Output the (X, Y) coordinate of the center of the cell containing the given text.  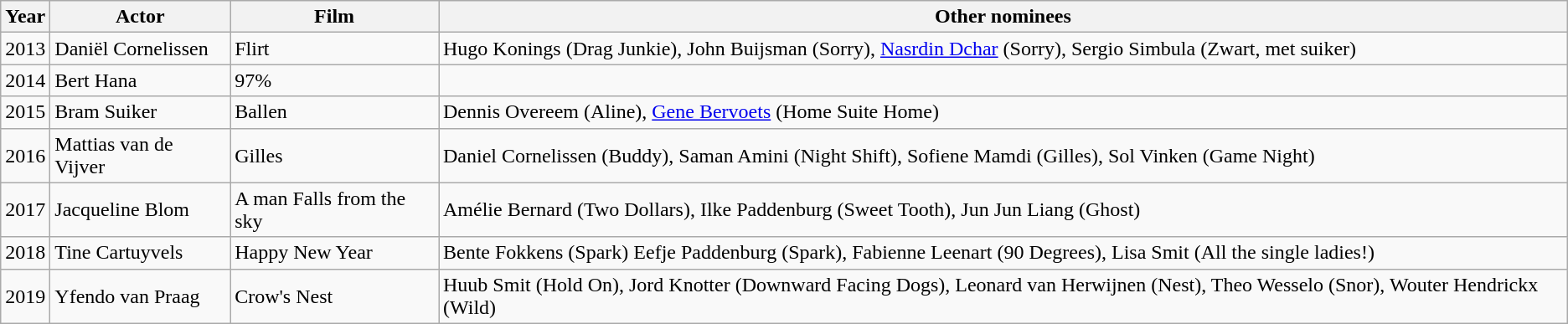
2018 (25, 253)
2015 (25, 112)
Jacqueline Blom (141, 209)
Happy New Year (335, 253)
Actor (141, 17)
2019 (25, 296)
Amélie Bernard (Two Dollars), Ilke Paddenburg (Sweet Tooth), Jun Jun Liang (Ghost) (1003, 209)
2014 (25, 80)
2017 (25, 209)
Ballen (335, 112)
Yfendo van Praag (141, 296)
Hugo Konings (Drag Junkie), John Buijsman (Sorry), Nasrdin Dchar (Sorry), Sergio Simbula (Zwart, met suiker) (1003, 49)
Bert Hana (141, 80)
Film (335, 17)
A man Falls from the sky (335, 209)
Flirt (335, 49)
2016 (25, 156)
Tine Cartuyvels (141, 253)
Bente Fokkens (Spark) Eefje Paddenburg (Spark), Fabienne Leenart (90 Degrees), Lisa Smit (All the single ladies!) (1003, 253)
Dennis Overeem (Aline), Gene Bervoets (Home Suite Home) (1003, 112)
Crow's Nest (335, 296)
Bram Suiker (141, 112)
Gilles (335, 156)
Huub Smit (Hold On), Jord Knotter (Downward Facing Dogs), Leonard van Herwijnen (Nest), Theo Wesselo (Snor), Wouter Hendrickx (Wild) (1003, 296)
2013 (25, 49)
Daniël Cornelissen (141, 49)
Other nominees (1003, 17)
Daniel Cornelissen (Buddy), Saman Amini (Night Shift), Sofiene Mamdi (Gilles), Sol Vinken (Game Night) (1003, 156)
97% (335, 80)
Mattias van de Vijver (141, 156)
Year (25, 17)
